Return [x, y] of the center of cell containing provided text 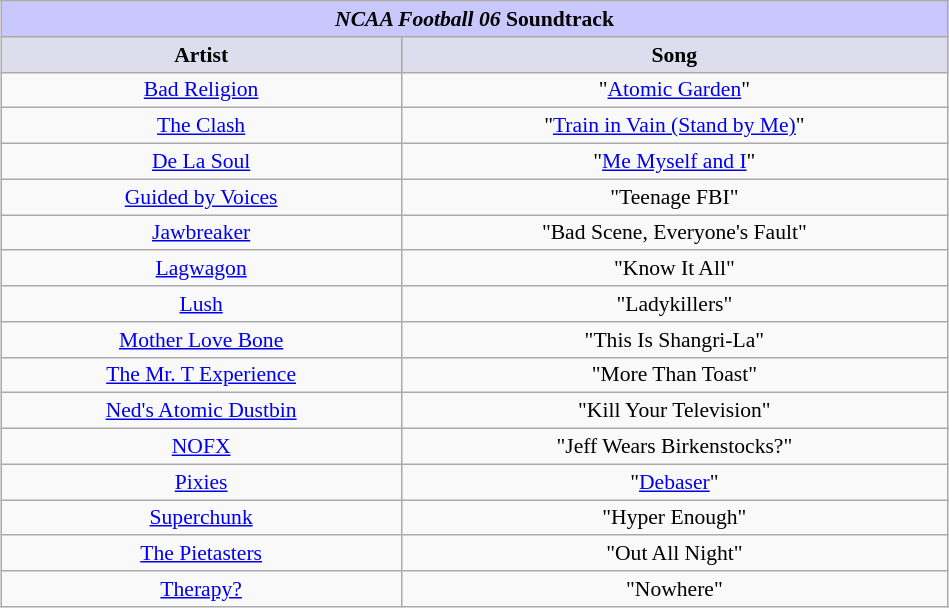
Pixies [201, 482]
"Nowhere" [674, 589]
NOFX [201, 446]
"Me Myself and I" [674, 161]
"Teenage FBI" [674, 197]
Artist [201, 54]
Ned's Atomic Dustbin [201, 411]
"Kill Your Television" [674, 411]
Jawbreaker [201, 232]
Lush [201, 304]
NCAA Football 06 Soundtrack [474, 19]
Bad Religion [201, 90]
Superchunk [201, 518]
Guided by Voices [201, 197]
"Out All Night" [674, 553]
"This Is Shangri-La" [674, 339]
Therapy? [201, 589]
"More Than Toast" [674, 375]
The Clash [201, 126]
"Debaser" [674, 482]
The Pietasters [201, 553]
De La Soul [201, 161]
Lagwagon [201, 268]
The Mr. T Experience [201, 375]
"Hyper Enough" [674, 518]
"Atomic Garden" [674, 90]
"Ladykillers" [674, 304]
Song [674, 54]
"Train in Vain (Stand by Me)" [674, 126]
"Know It All" [674, 268]
"Jeff Wears Birkenstocks?" [674, 446]
"Bad Scene, Everyone's Fault" [674, 232]
Mother Love Bone [201, 339]
